Locate the cell with the specified text and output its (x, y) center coordinate. 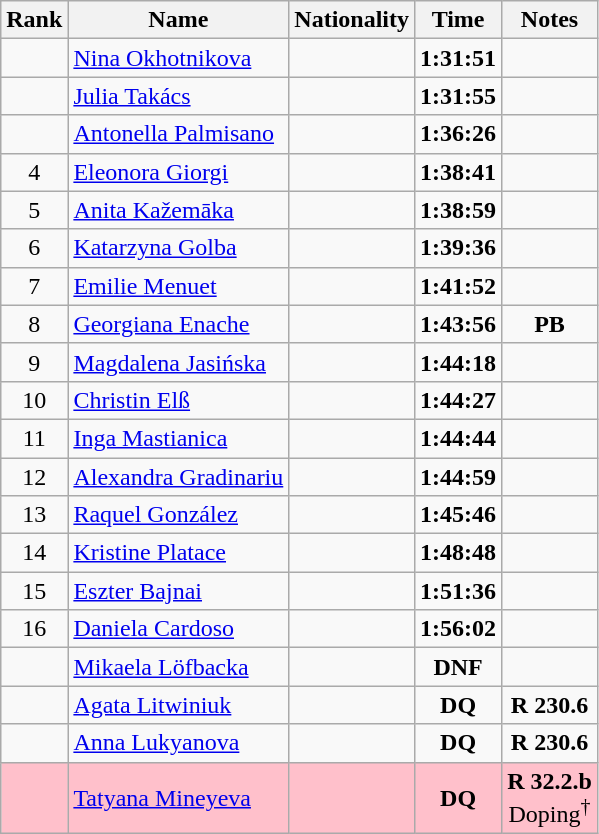
Emilie Menuet (178, 286)
Anna Lukyanova (178, 743)
Julia Takács (178, 96)
1:36:26 (458, 134)
Nina Okhotnikova (178, 58)
Agata Litwiniuk (178, 705)
1:44:59 (458, 477)
Time (458, 20)
15 (34, 591)
1:41:52 (458, 286)
Tatyana Mineyeva (178, 798)
Mikaela Löfbacka (178, 667)
Antonella Palmisano (178, 134)
1:39:36 (458, 248)
R 32.2.bDoping† (550, 798)
1:56:02 (458, 629)
Notes (550, 20)
1:38:41 (458, 172)
5 (34, 210)
Nationality (352, 20)
13 (34, 515)
1:31:55 (458, 96)
Raquel González (178, 515)
1:44:27 (458, 400)
Daniela Cardoso (178, 629)
1:43:56 (458, 324)
Magdalena Jasińska (178, 362)
Inga Mastianica (178, 438)
Eszter Bajnai (178, 591)
Georgiana Enache (178, 324)
Anita Kažemāka (178, 210)
1:31:51 (458, 58)
11 (34, 438)
6 (34, 248)
14 (34, 553)
PB (550, 324)
10 (34, 400)
Eleonora Giorgi (178, 172)
1:48:48 (458, 553)
Kristine Platace (178, 553)
Christin Elß (178, 400)
1:38:59 (458, 210)
12 (34, 477)
16 (34, 629)
Alexandra Gradinariu (178, 477)
DNF (458, 667)
Name (178, 20)
7 (34, 286)
9 (34, 362)
Katarzyna Golba (178, 248)
4 (34, 172)
8 (34, 324)
Rank (34, 20)
1:44:18 (458, 362)
1:44:44 (458, 438)
1:45:46 (458, 515)
1:51:36 (458, 591)
